Search for the cell housing the specified text and yield its [X, Y] center coordinate. 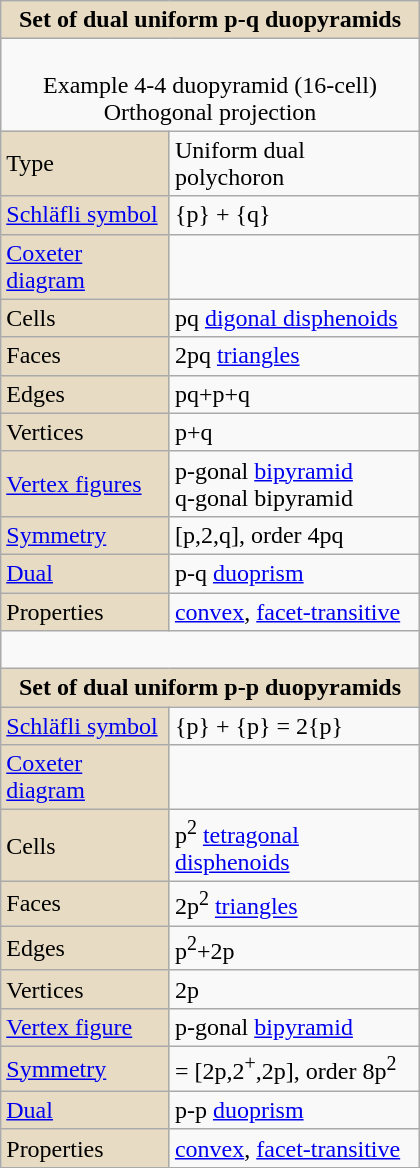
p-q duoprism [294, 573]
Vertex figure [86, 1028]
p2+2p [294, 948]
{p} + {p} = 2{p} [294, 726]
p-gonal bipyramid [294, 1028]
Uniform dual polychoron [294, 164]
pq+p+q [294, 394]
p+q [294, 432]
2p [294, 989]
2p2 triangles [294, 904]
= [2p,2+,2p], order 8p2 [294, 1070]
Type [86, 164]
{p} + {q} [294, 215]
p-gonal bipyramidq-gonal bipyramid [294, 484]
[p,2,q], order 4pq [294, 535]
Example 4-4 duopyramid (16-cell)Orthogonal projection [210, 85]
Set of dual uniform p-q duopyramids [210, 20]
2pq triangles [294, 356]
pq digonal disphenoids [294, 318]
Vertex figures [86, 484]
Set of dual uniform p-p duopyramids [210, 688]
p2 tetragonal disphenoids [294, 846]
p-p duoprism [294, 1110]
